Return [X, Y] of the center of cell containing provided text 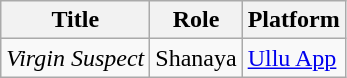
Ullu App [294, 58]
Title [76, 20]
Shanaya [196, 58]
Virgin Suspect [76, 58]
Role [196, 20]
Platform [294, 20]
